Find where the given text appears and provide that cell's center as (X, Y) coordinate. 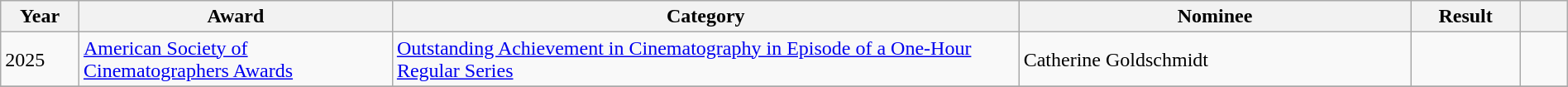
Year (40, 17)
Category (705, 17)
Outstanding Achievement in Cinematography in Episode of a One-Hour Regular Series (705, 60)
Award (235, 17)
Catherine Goldschmidt (1215, 60)
2025 (40, 60)
Nominee (1215, 17)
American Society of Cinematographers Awards (235, 60)
Result (1465, 17)
